Extract the (x, y) coordinate from the center of the cell holding the provided text.  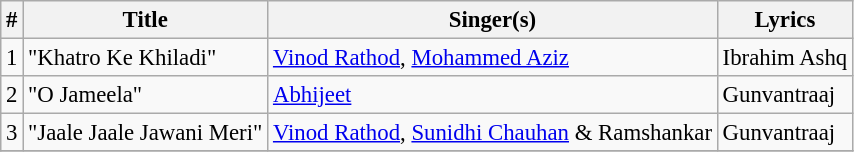
2 (12, 95)
1 (12, 58)
"Jaale Jaale Jawani Meri" (146, 133)
"O Jameela" (146, 95)
Ibrahim Ashq (784, 58)
Singer(s) (493, 20)
Abhijeet (493, 95)
Vinod Rathod, Sunidhi Chauhan & Ramshankar (493, 133)
Lyrics (784, 20)
Vinod Rathod, Mohammed Aziz (493, 58)
3 (12, 133)
Title (146, 20)
# (12, 20)
"Khatro Ke Khiladi" (146, 58)
